Extract the (x, y) coordinate from the center of the cell holding the provided text.  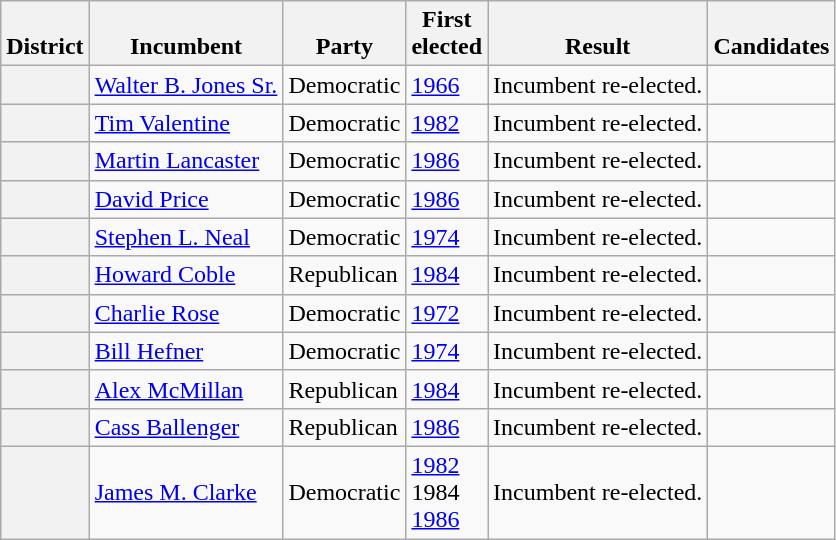
1972 (447, 313)
Party (344, 34)
Alex McMillan (186, 389)
1966 (447, 85)
Incumbent (186, 34)
1982 (447, 123)
Candidates (772, 34)
District (45, 34)
David Price (186, 199)
19821984 1986 (447, 492)
James M. Clarke (186, 492)
Martin Lancaster (186, 161)
Firstelected (447, 34)
Howard Coble (186, 275)
Result (598, 34)
Tim Valentine (186, 123)
Charlie Rose (186, 313)
Bill Hefner (186, 351)
Cass Ballenger (186, 427)
Walter B. Jones Sr. (186, 85)
Stephen L. Neal (186, 237)
